Identify which cell holds the provided text, then report its (X, Y) central coordinate. 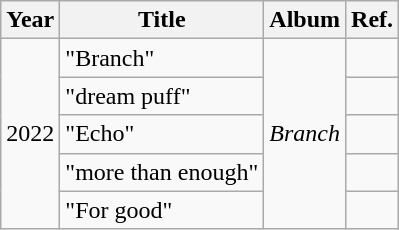
Branch (305, 134)
Year (30, 20)
"more than enough" (162, 172)
"Branch" (162, 58)
"Echo" (162, 134)
Ref. (372, 20)
2022 (30, 134)
"For good" (162, 210)
Title (162, 20)
"dream puff" (162, 96)
Album (305, 20)
